Detect which cell encompasses the target text, then output its [X, Y] center coordinate. 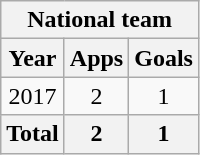
National team [100, 20]
Apps [96, 58]
Total [33, 134]
Goals [164, 58]
2017 [33, 96]
Year [33, 58]
